Detect which cell encompasses the target text, then output its [x, y] center coordinate. 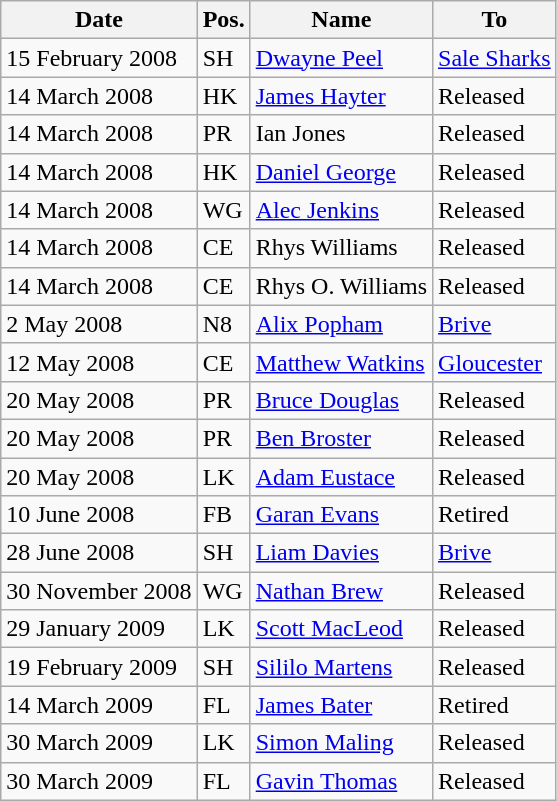
James Hayter [341, 96]
Name [341, 20]
Ben Broster [341, 438]
Adam Eustace [341, 477]
29 January 2009 [99, 629]
Ian Jones [341, 134]
Liam Davies [341, 553]
FB [224, 515]
19 February 2009 [99, 667]
Daniel George [341, 172]
Gavin Thomas [341, 781]
14 March 2009 [99, 705]
Pos. [224, 20]
2 May 2008 [99, 324]
Alec Jenkins [341, 210]
Date [99, 20]
To [495, 20]
10 June 2008 [99, 515]
Garan Evans [341, 515]
Alix Popham [341, 324]
Matthew Watkins [341, 362]
Rhys Williams [341, 248]
12 May 2008 [99, 362]
Bruce Douglas [341, 400]
Gloucester [495, 362]
28 June 2008 [99, 553]
15 February 2008 [99, 58]
Rhys O. Williams [341, 286]
Sililo Martens [341, 667]
Simon Maling [341, 743]
Sale Sharks [495, 58]
James Bater [341, 705]
Scott MacLeod [341, 629]
N8 [224, 324]
Dwayne Peel [341, 58]
Nathan Brew [341, 591]
30 November 2008 [99, 591]
